Pinpoint the cell where the given text exists, returning its (X, Y) midpoint coordinate. 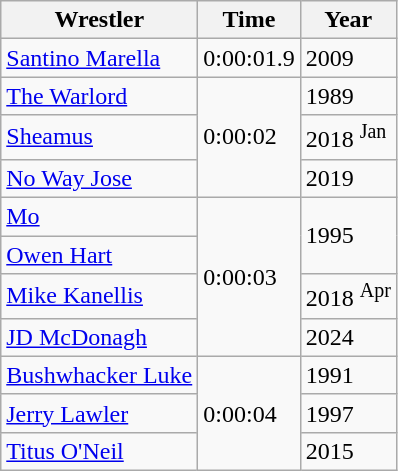
0:00:01.9 (249, 58)
Owen Hart (100, 255)
0:00:04 (249, 413)
1995 (348, 236)
Titus O'Neil (100, 451)
Mo (100, 217)
Time (249, 20)
Mike Kanellis (100, 296)
2019 (348, 178)
2015 (348, 451)
The Warlord (100, 96)
Wrestler (100, 20)
2018 Jan (348, 138)
2009 (348, 58)
2018 Apr (348, 296)
JD McDonagh (100, 337)
1997 (348, 413)
Bushwhacker Luke (100, 375)
Sheamus (100, 138)
Jerry Lawler (100, 413)
Year (348, 20)
1991 (348, 375)
1989 (348, 96)
2024 (348, 337)
No Way Jose (100, 178)
0:00:02 (249, 138)
Santino Marella (100, 58)
0:00:03 (249, 278)
